Detect which cell encompasses the target text, then output its (X, Y) center coordinate. 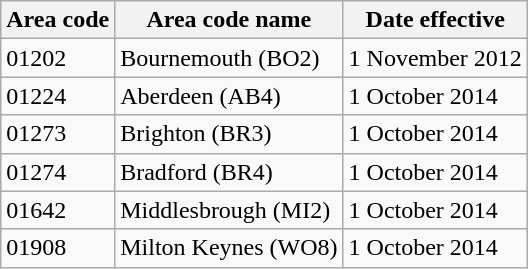
Bradford (BR4) (229, 172)
1 November 2012 (435, 58)
Aberdeen (AB4) (229, 96)
Middlesbrough (MI2) (229, 210)
Brighton (BR3) (229, 134)
Milton Keynes (WO8) (229, 248)
01273 (58, 134)
01642 (58, 210)
Area code name (229, 20)
01224 (58, 96)
01908 (58, 248)
01202 (58, 58)
Bournemouth (BO2) (229, 58)
01274 (58, 172)
Area code (58, 20)
Date effective (435, 20)
